Capture the cell that displays the provided text and extract its (x, y) central coordinate. 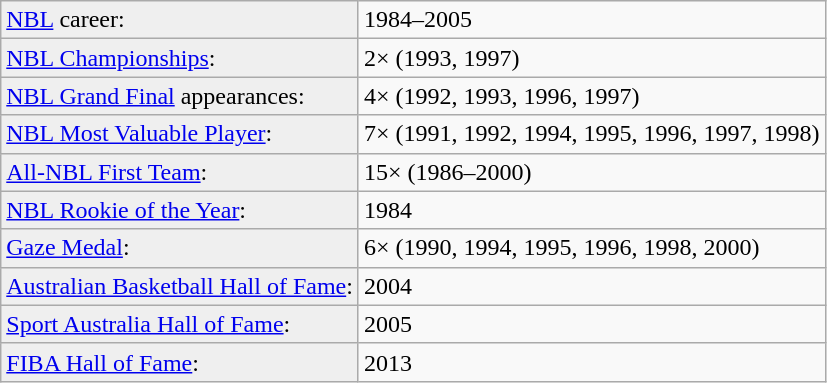
NBL Championships: (180, 58)
NBL Grand Final appearances: (180, 96)
Australian Basketball Hall of Fame: (180, 286)
NBL career: (180, 20)
2× (1993, 1997) (592, 58)
Sport Australia Hall of Fame: (180, 324)
NBL Rookie of the Year: (180, 210)
1984 (592, 210)
2005 (592, 324)
6× (1990, 1994, 1995, 1996, 1998, 2000) (592, 248)
2004 (592, 286)
FIBA Hall of Fame: (180, 362)
15× (1986–2000) (592, 172)
4× (1992, 1993, 1996, 1997) (592, 96)
Gaze Medal: (180, 248)
NBL Most Valuable Player: (180, 134)
All-NBL First Team: (180, 172)
2013 (592, 362)
7× (1991, 1992, 1994, 1995, 1996, 1997, 1998) (592, 134)
1984–2005 (592, 20)
